From the cell containing the given text, extract its center point as (X, Y) coordinate. 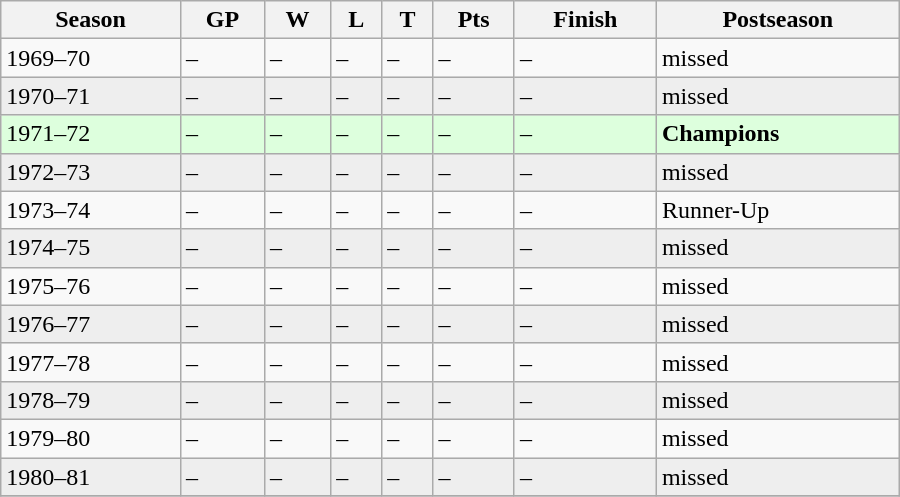
Postseason (778, 20)
1977–78 (91, 362)
Pts (474, 20)
L (356, 20)
1974–75 (91, 248)
T (408, 20)
W (297, 20)
1972–73 (91, 172)
1970–71 (91, 96)
1973–74 (91, 210)
1969–70 (91, 58)
1971–72 (91, 134)
Finish (585, 20)
1976–77 (91, 324)
1978–79 (91, 400)
GP (222, 20)
Runner-Up (778, 210)
Season (91, 20)
1980–81 (91, 477)
Champions (778, 134)
1979–80 (91, 438)
1975–76 (91, 286)
